Search for the cell housing the specified text and yield its (X, Y) center coordinate. 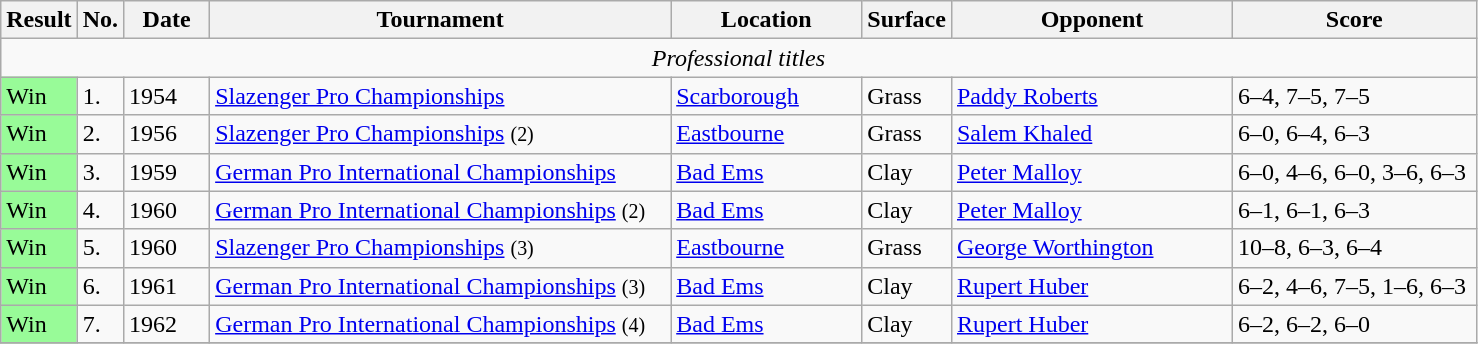
George Worthington (1092, 248)
Tournament (440, 20)
4. (100, 210)
German Pro International Championships (4) (440, 324)
1962 (167, 324)
German Pro International Championships (440, 172)
Slazenger Pro Championships (3) (440, 248)
5. (100, 248)
1954 (167, 96)
German Pro International Championships (2) (440, 210)
No. (100, 20)
Paddy Roberts (1092, 96)
6–0, 6–4, 6–3 (1355, 134)
Location (766, 20)
6–2, 6–2, 6–0 (1355, 324)
1959 (167, 172)
Date (167, 20)
Slazenger Pro Championships (440, 96)
Score (1355, 20)
7. (100, 324)
German Pro International Championships (3) (440, 286)
Surface (907, 20)
6. (100, 286)
Scarborough (766, 96)
6–1, 6–1, 6–3 (1355, 210)
1956 (167, 134)
Professional titles (738, 58)
6–2, 4–6, 7–5, 1–6, 6–3 (1355, 286)
Slazenger Pro Championships (2) (440, 134)
6–0, 4–6, 6–0, 3–6, 6–3 (1355, 172)
Salem Khaled (1092, 134)
Result (39, 20)
1. (100, 96)
6–4, 7–5, 7–5 (1355, 96)
10–8, 6–3, 6–4 (1355, 248)
2. (100, 134)
1961 (167, 286)
Opponent (1092, 20)
3. (100, 172)
